Extract the [x, y] coordinate from the center of the cell holding the provided text.  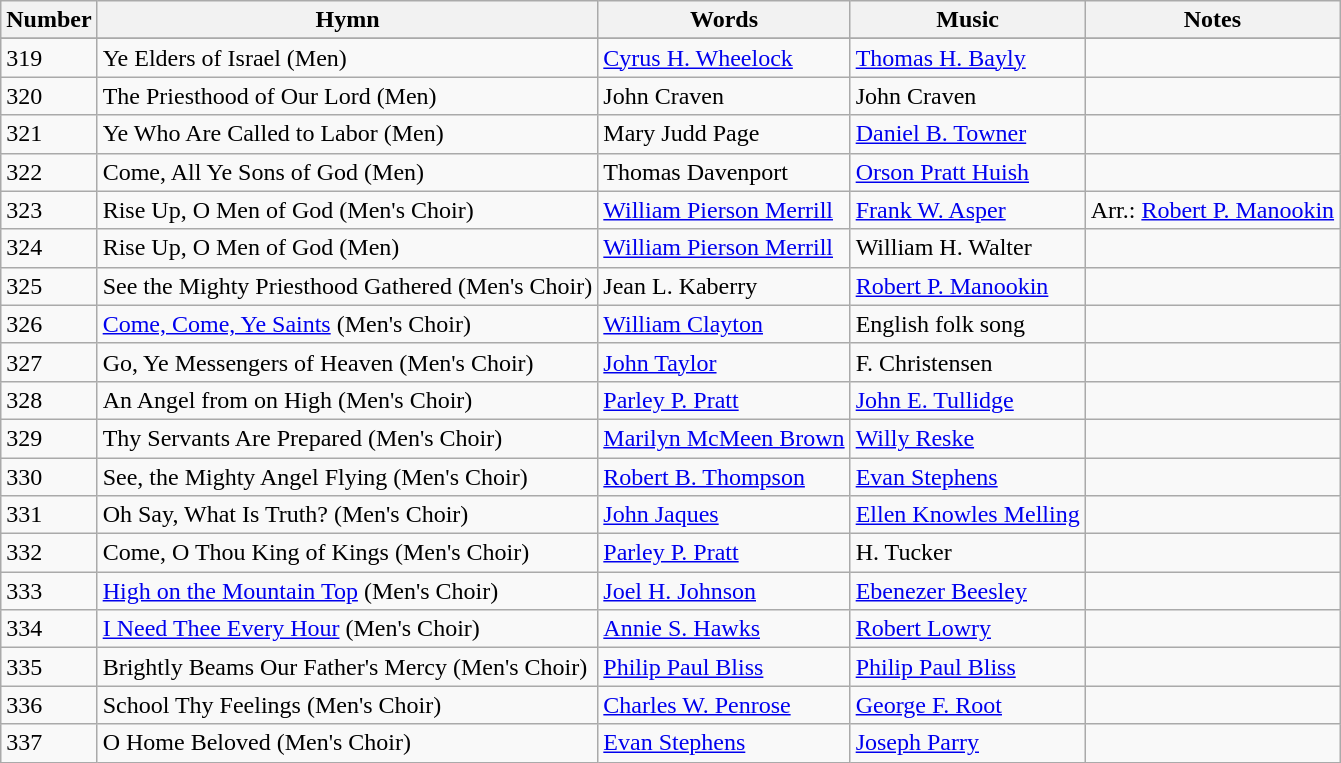
The Priesthood of Our Lord (Men) [348, 96]
Annie S. Hawks [724, 629]
333 [49, 591]
326 [49, 324]
Joseph Parry [968, 743]
Come, Come, Ye Saints (Men's Choir) [348, 324]
English folk song [968, 324]
325 [49, 286]
Robert B. Thompson [724, 477]
Thomas H. Bayly [968, 58]
322 [49, 172]
Ye Who Are Called to Labor (Men) [348, 134]
Frank W. Asper [968, 210]
Brightly Beams Our Father's Mercy (Men's Choir) [348, 667]
Thy Servants Are Prepared (Men's Choir) [348, 438]
336 [49, 705]
See, the Mighty Angel Flying (Men's Choir) [348, 477]
Number [49, 20]
Joel H. Johnson [724, 591]
An Angel from on High (Men's Choir) [348, 400]
I Need Thee Every Hour (Men's Choir) [348, 629]
320 [49, 96]
Arr.: Robert P. Manookin [1212, 210]
Ellen Knowles Melling [968, 515]
Hymn [348, 20]
William Clayton [724, 324]
Ye Elders of Israel (Men) [348, 58]
F. Christensen [968, 362]
Marilyn McMeen Brown [724, 438]
See the Mighty Priesthood Gathered (Men's Choir) [348, 286]
332 [49, 553]
334 [49, 629]
Words [724, 20]
329 [49, 438]
John Taylor [724, 362]
Jean L. Kaberry [724, 286]
Oh Say, What Is Truth? (Men's Choir) [348, 515]
High on the Mountain Top (Men's Choir) [348, 591]
319 [49, 58]
Notes [1212, 20]
Come, O Thou King of Kings (Men's Choir) [348, 553]
Orson Pratt Huish [968, 172]
John Jaques [724, 515]
Music [968, 20]
Thomas Davenport [724, 172]
Rise Up, O Men of God (Men's Choir) [348, 210]
328 [49, 400]
Go, Ye Messengers of Heaven (Men's Choir) [348, 362]
O Home Beloved (Men's Choir) [348, 743]
Rise Up, O Men of God (Men) [348, 248]
H. Tucker [968, 553]
Come, All Ye Sons of God (Men) [348, 172]
331 [49, 515]
George F. Root [968, 705]
William H. Walter [968, 248]
John E. Tullidge [968, 400]
337 [49, 743]
School Thy Feelings (Men's Choir) [348, 705]
324 [49, 248]
Robert P. Manookin [968, 286]
323 [49, 210]
Charles W. Penrose [724, 705]
330 [49, 477]
Cyrus H. Wheelock [724, 58]
Robert Lowry [968, 629]
Willy Reske [968, 438]
321 [49, 134]
Daniel B. Towner [968, 134]
327 [49, 362]
Ebenezer Beesley [968, 591]
Mary Judd Page [724, 134]
335 [49, 667]
